Identify which cell holds the provided text, then report its [x, y] central coordinate. 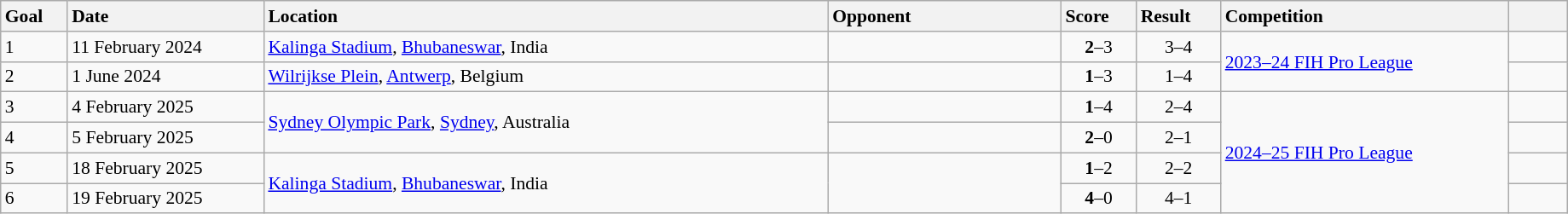
11 February 2024 [165, 47]
2023–24 FIH Pro League [1365, 61]
2–3 [1098, 47]
4 [34, 138]
4–0 [1098, 199]
Score [1098, 16]
Wilrijkse Plein, Antwerp, Belgium [546, 77]
Result [1178, 16]
2–0 [1098, 138]
2–1 [1178, 138]
Goal [34, 16]
Sydney Olympic Park, Sydney, Australia [546, 123]
2–4 [1178, 107]
Date [165, 16]
2024–25 FIH Pro League [1365, 153]
5 February 2025 [165, 138]
1–3 [1098, 77]
19 February 2025 [165, 199]
4–1 [1178, 199]
5 [34, 168]
2–2 [1178, 168]
6 [34, 199]
Competition [1365, 16]
Location [546, 16]
1 [34, 47]
3–4 [1178, 47]
1 June 2024 [165, 77]
18 February 2025 [165, 168]
3 [34, 107]
2 [34, 77]
1–2 [1098, 168]
4 February 2025 [165, 107]
Opponent [945, 16]
